Search for the cell housing the specified text and yield its (X, Y) center coordinate. 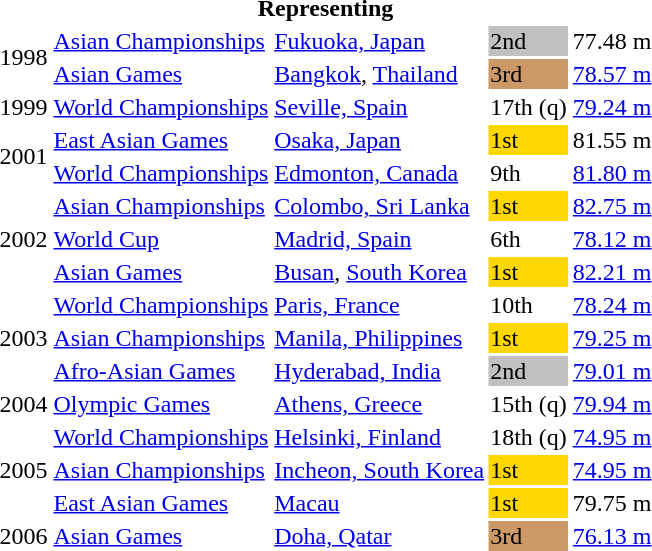
6th (529, 239)
Manila, Philippines (380, 338)
9th (529, 173)
18th (q) (529, 437)
15th (q) (529, 404)
Hyderabad, India (380, 371)
World Cup (161, 239)
Helsinki, Finland (380, 437)
Athens, Greece (380, 404)
Edmonton, Canada (380, 173)
Olympic Games (161, 404)
Macau (380, 503)
Seville, Spain (380, 107)
17th (q) (529, 107)
10th (529, 305)
Osaka, Japan (380, 140)
Madrid, Spain (380, 239)
Afro-Asian Games (161, 371)
Doha, Qatar (380, 536)
Incheon, South Korea (380, 470)
Busan, South Korea (380, 272)
Paris, France (380, 305)
Bangkok, Thailand (380, 74)
Colombo, Sri Lanka (380, 206)
Fukuoka, Japan (380, 41)
